Extract the [X, Y] coordinate from the center of the cell holding the provided text.  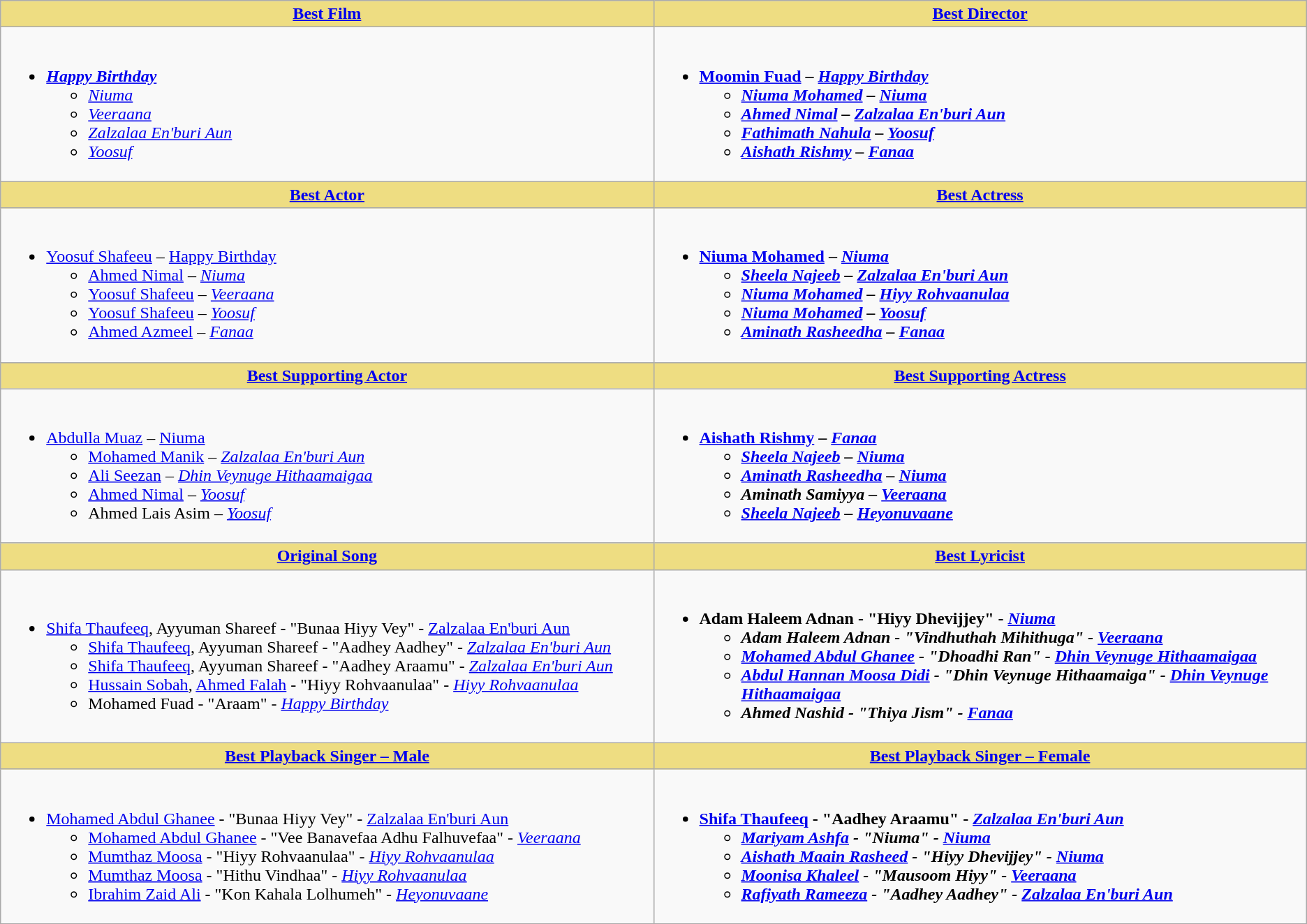
Original Song [327, 556]
Moomin Fuad – Happy BirthdayNiuma Mohamed – NiumaAhmed Nimal – Zalzalaa En'buri AunFathimath Nahula – YoosufAishath Rishmy – Fanaa [980, 105]
Best Playback Singer – Female [980, 756]
Best Supporting Actor [327, 375]
Aishath Rishmy – FanaaSheela Najeeb – NiumaAminath Rasheedha – NiumaAminath Samiyya – VeeraanaSheela Najeeb – Heyonuvaane [980, 466]
Abdulla Muaz – NiumaMohamed Manik – Zalzalaa En'buri AunAli Seezan – Dhin Veynuge HithaamaigaaAhmed Nimal – YoosufAhmed Lais Asim – Yoosuf [327, 466]
Best Director [980, 14]
Niuma Mohamed – NiumaSheela Najeeb – Zalzalaa En'buri AunNiuma Mohamed – Hiyy RohvaanulaaNiuma Mohamed – YoosufAminath Rasheedha – Fanaa [980, 285]
Best Film [327, 14]
Best Supporting Actress [980, 375]
Best Playback Singer – Male [327, 756]
Best Actor [327, 195]
Yoosuf Shafeeu – Happy BirthdayAhmed Nimal – NiumaYoosuf Shafeeu – VeeraanaYoosuf Shafeeu – YoosufAhmed Azmeel – Fanaa [327, 285]
Best Actress [980, 195]
Best Lyricist [980, 556]
Happy BirthdayNiumaVeeraanaZalzalaa En'buri AunYoosuf [327, 105]
